Capture the cell that displays the provided text and extract its [x, y] central coordinate. 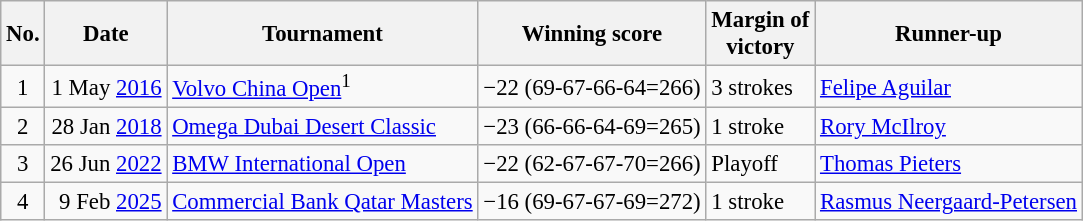
Thomas Pieters [949, 164]
Runner-up [949, 34]
−23 (66-66-64-69=265) [592, 127]
28 Jan 2018 [106, 127]
Volvo China Open1 [322, 87]
Date [106, 34]
No. [23, 34]
−16 (69-67-67-69=272) [592, 202]
3 strokes [760, 87]
Tournament [322, 34]
Margin ofvictory [760, 34]
26 Jun 2022 [106, 164]
2 [23, 127]
Playoff [760, 164]
1 May 2016 [106, 87]
Rasmus Neergaard-Petersen [949, 202]
Felipe Aguilar [949, 87]
BMW International Open [322, 164]
−22 (69-67-66-64=266) [592, 87]
9 Feb 2025 [106, 202]
1 [23, 87]
Commercial Bank Qatar Masters [322, 202]
−22 (62-67-67-70=266) [592, 164]
Winning score [592, 34]
3 [23, 164]
Omega Dubai Desert Classic [322, 127]
Rory McIlroy [949, 127]
4 [23, 202]
